Pinpoint the cell where the given text exists, returning its [x, y] midpoint coordinate. 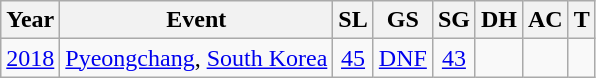
SG [454, 20]
Event [196, 20]
DH [498, 20]
T [582, 20]
SL [353, 20]
Year [30, 20]
2018 [30, 58]
DNF [402, 58]
Pyeongchang, South Korea [196, 58]
45 [353, 58]
GS [402, 20]
AC [545, 20]
43 [454, 58]
